For the text-containing cell, return its midpoint in (X, Y) coordinate format. 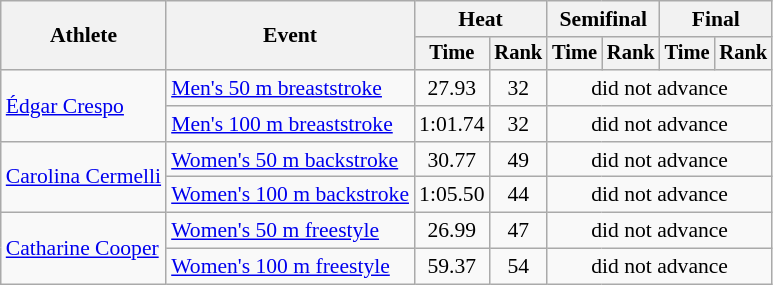
Women's 100 m backstroke (290, 195)
1:05.50 (452, 195)
Carolina Cermelli (84, 178)
54 (519, 267)
Catharine Cooper (84, 248)
Men's 100 m breaststroke (290, 124)
27.93 (452, 88)
44 (519, 195)
1:01.74 (452, 124)
Athlete (84, 36)
26.99 (452, 231)
49 (519, 160)
Women's 50 m freestyle (290, 231)
59.37 (452, 267)
Women's 50 m backstroke (290, 160)
Women's 100 m freestyle (290, 267)
Édgar Crespo (84, 106)
30.77 (452, 160)
47 (519, 231)
Final (716, 19)
Event (290, 36)
Semifinal (603, 19)
Men's 50 m breaststroke (290, 88)
Heat (480, 19)
